Return the (x, y) coordinate for the center point of the cell that contains the specified text.  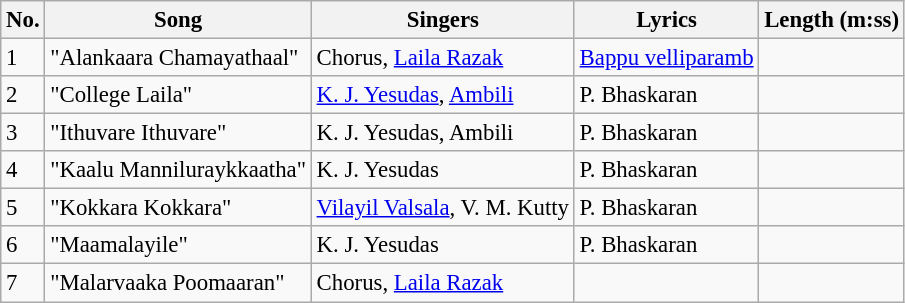
Song (178, 20)
3 (23, 133)
"Ithuvare Ithuvare" (178, 133)
Bappu velliparamb (666, 58)
5 (23, 208)
"Malarvaaka Poomaaran" (178, 283)
Vilayil Valsala, V. M. Kutty (442, 208)
"College Laila" (178, 95)
6 (23, 245)
"Kokkara Kokkara" (178, 208)
"Maamalayile" (178, 245)
2 (23, 95)
Lyrics (666, 20)
4 (23, 170)
Length (m:ss) (832, 20)
"Kaalu Manniluraykkaatha" (178, 170)
"Alankaara Chamayathaal" (178, 58)
No. (23, 20)
7 (23, 283)
1 (23, 58)
Singers (442, 20)
